Scan for the cell matching the given text and deliver its (X, Y) coordinate at center. 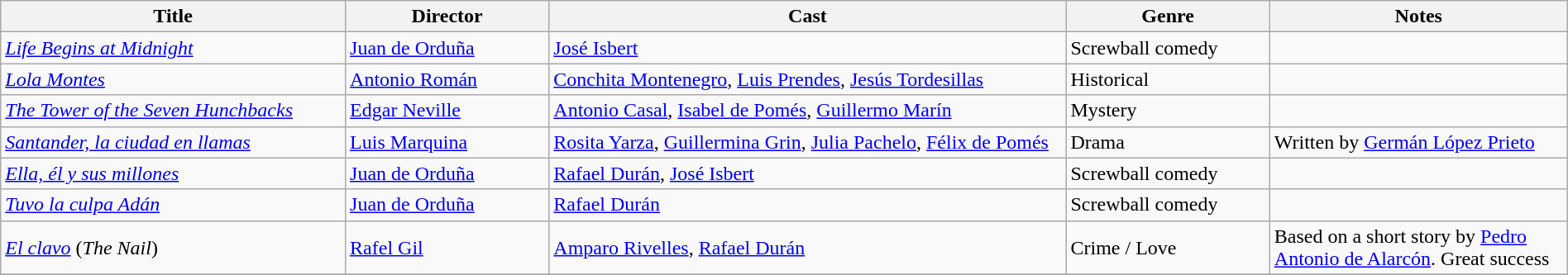
Ella, él y sus millones (174, 173)
Written by Germán López Prieto (1418, 142)
Notes (1418, 17)
Historical (1168, 79)
Life Begins at Midnight (174, 48)
José Isbert (807, 48)
The Tower of the Seven Hunchbacks (174, 111)
Edgar Neville (447, 111)
Tuvo la culpa Adán (174, 205)
Mystery (1168, 111)
Rosita Yarza, Guillermina Grin, Julia Pachelo, Félix de Pomés (807, 142)
Luis Marquina (447, 142)
Rafael Durán, José Isbert (807, 173)
Antonio Román (447, 79)
Genre (1168, 17)
Based on a short story by Pedro Antonio de Alarcón. Great success (1418, 248)
Director (447, 17)
Title (174, 17)
Santander, la ciudad en llamas (174, 142)
Cast (807, 17)
El clavo (The Nail) (174, 248)
Rafael Durán (807, 205)
Conchita Montenegro, Luis Prendes, Jesús Tordesillas (807, 79)
Antonio Casal, Isabel de Pomés, Guillermo Marín (807, 111)
Crime / Love (1168, 248)
Drama (1168, 142)
Rafel Gil (447, 248)
Lola Montes (174, 79)
Amparo Rivelles, Rafael Durán (807, 248)
